Detect which cell encompasses the target text, then output its (x, y) center coordinate. 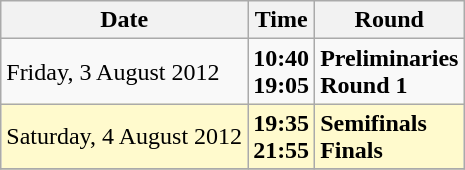
Round (390, 20)
PreliminariesRound 1 (390, 72)
Time (282, 20)
10:4019:05 (282, 72)
Date (124, 20)
Friday, 3 August 2012 (124, 72)
SemifinalsFinals (390, 136)
19:3521:55 (282, 136)
Saturday, 4 August 2012 (124, 136)
